Determine the [x, y] coordinate at the center of the cell enclosing the given text.  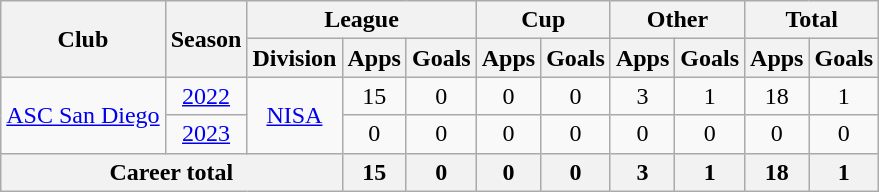
Division [294, 58]
2022 [206, 96]
Career total [172, 172]
Club [83, 39]
Season [206, 39]
Other [677, 20]
Total [812, 20]
Cup [543, 20]
NISA [294, 115]
League [362, 20]
2023 [206, 134]
ASC San Diego [83, 115]
